Output the (x, y) coordinate of the center of the cell containing the given text.  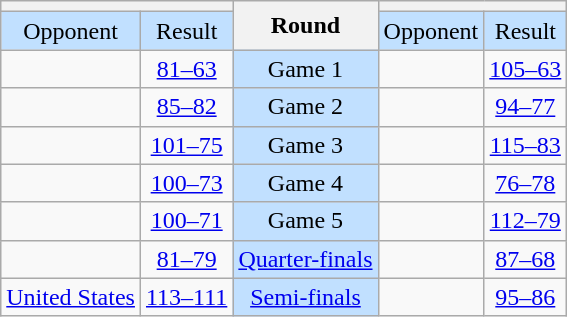
Semi-finals (306, 297)
Game 4 (306, 183)
94–77 (526, 107)
101–75 (186, 145)
Game 2 (306, 107)
76–78 (526, 183)
Game 1 (306, 69)
100–71 (186, 221)
Round (306, 26)
95–86 (526, 297)
105–63 (526, 69)
81–79 (186, 259)
115–83 (526, 145)
United States (71, 297)
85–82 (186, 107)
81–63 (186, 69)
113–111 (186, 297)
100–73 (186, 183)
Game 5 (306, 221)
Quarter-finals (306, 259)
Game 3 (306, 145)
87–68 (526, 259)
112–79 (526, 221)
